Capture the cell that displays the provided text and extract its [x, y] central coordinate. 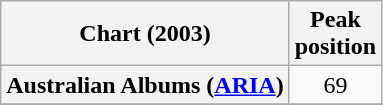
Peak position [335, 34]
Chart (2003) [145, 34]
69 [335, 85]
Australian Albums (ARIA) [145, 85]
